Identify which cell holds the provided text, then report its [X, Y] central coordinate. 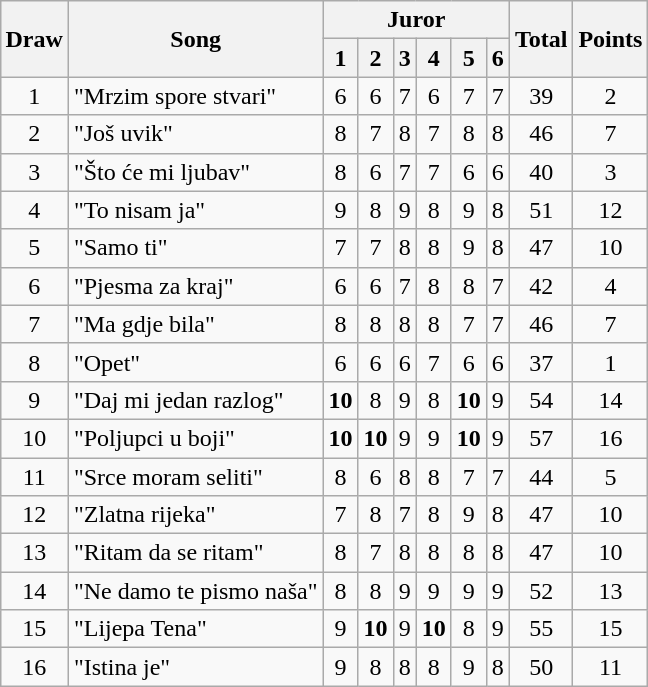
37 [541, 362]
"Još uvik" [196, 134]
"Ma gdje bila" [196, 324]
"Što će mi ljubav" [196, 172]
Song [196, 39]
"Poljupci u boji" [196, 438]
"Daj mi jedan razlog" [196, 400]
"Ritam da se ritam" [196, 553]
"Zlatna rijeka" [196, 515]
51 [541, 210]
"Samo ti" [196, 248]
"Ne damo te pismo naša" [196, 591]
"To nisam ja" [196, 210]
54 [541, 400]
55 [541, 629]
52 [541, 591]
"Mrzim spore stvari" [196, 96]
"Srce moram seliti" [196, 477]
"Pjesma za kraj" [196, 286]
50 [541, 667]
57 [541, 438]
39 [541, 96]
Total [541, 39]
Juror [416, 20]
Draw [34, 39]
"Opet" [196, 362]
40 [541, 172]
"Lijepa Tena" [196, 629]
Points [610, 39]
"Istina je" [196, 667]
42 [541, 286]
44 [541, 477]
